Pinpoint the cell where the given text exists, returning its [x, y] midpoint coordinate. 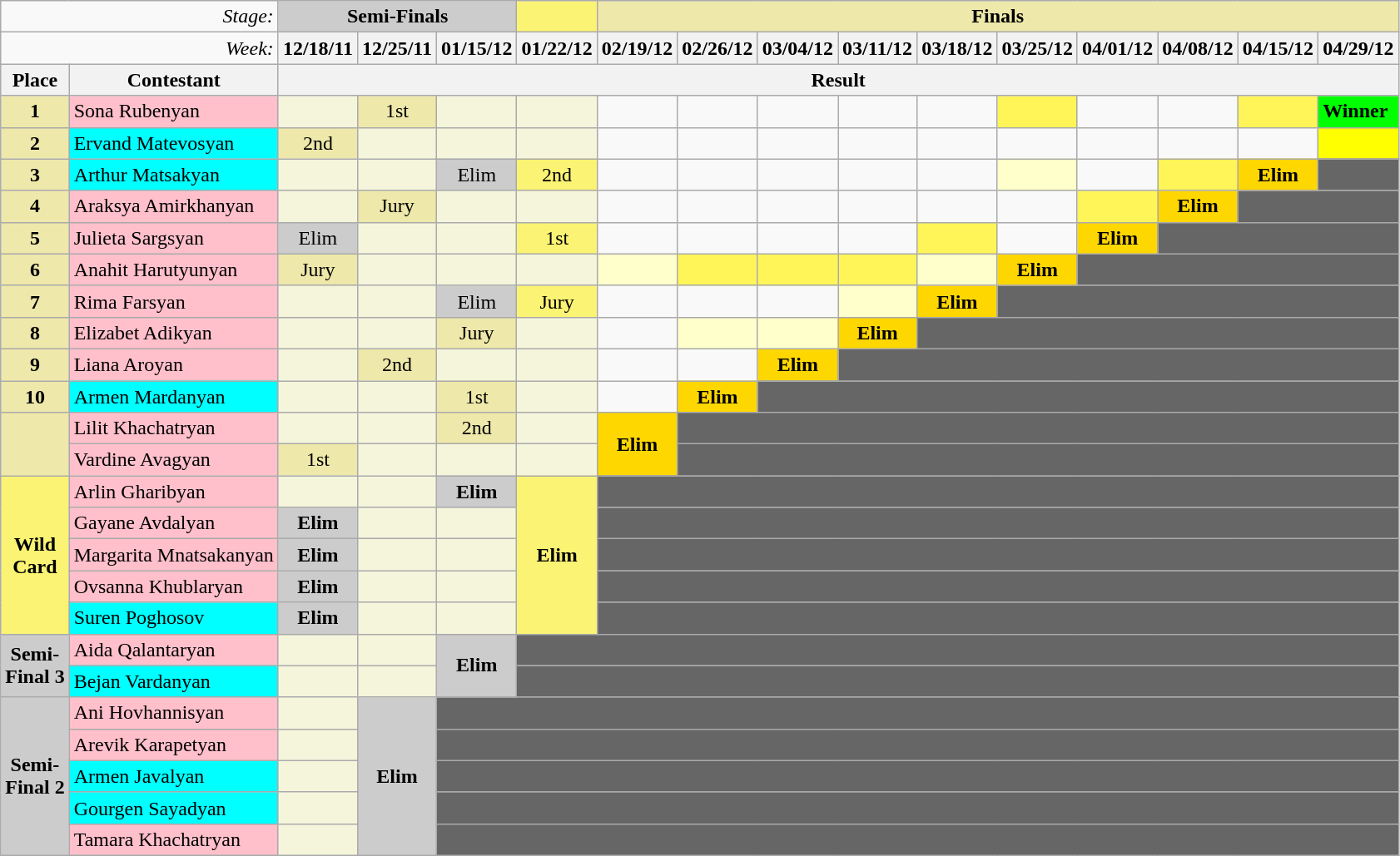
03/11/12 [877, 48]
Ani Hovhannisyan [173, 713]
Armen Mardanyan [173, 397]
9 [35, 364]
Semi-Final 3 [35, 666]
4 [35, 206]
12/25/11 [396, 48]
Semi-Final 2 [35, 776]
02/19/12 [637, 48]
04/29/12 [1358, 48]
12/18/11 [318, 48]
Gayane Avdalyan [173, 523]
2 [35, 143]
Tamara Khachatryan [173, 839]
Gourgen Sayadyan [173, 808]
7 [35, 301]
Sona Rubenyan [173, 111]
Margarita Mnatsakanyan [173, 555]
01/15/12 [477, 48]
Ovsanna Khublaryan [173, 586]
04/08/12 [1198, 48]
Winner [1358, 111]
Vardine Avagyan [173, 460]
Lilit Khachatryan [173, 428]
03/04/12 [797, 48]
Bejan Vardanyan [173, 681]
6 [35, 270]
Elizabet Adikyan [173, 333]
Aida Qalantaryan [173, 650]
Arevik Karapetyan [173, 745]
Ervand Matevosyan [173, 143]
Contestant [173, 80]
Rima Farsyan [173, 301]
Liana Aroyan [173, 364]
Arthur Matsakyan [173, 175]
8 [35, 333]
01/22/12 [557, 48]
Semi-Finals [398, 17]
Finals [997, 17]
5 [35, 238]
Anahit Harutyunyan [173, 270]
03/25/12 [1037, 48]
3 [35, 175]
Araksya Amirkhanyan [173, 206]
10 [35, 397]
1 [35, 111]
02/26/12 [717, 48]
WildCard [35, 555]
03/18/12 [957, 48]
Arlin Gharibyan [173, 492]
04/15/12 [1278, 48]
04/01/12 [1117, 48]
Suren Poghosov [173, 618]
Stage: [140, 17]
Place [35, 80]
Result [838, 80]
Week: [140, 48]
Armen Javalyan [173, 776]
Julieta Sargsyan [173, 238]
